Find where the given text appears and provide that cell's center as (X, Y) coordinate. 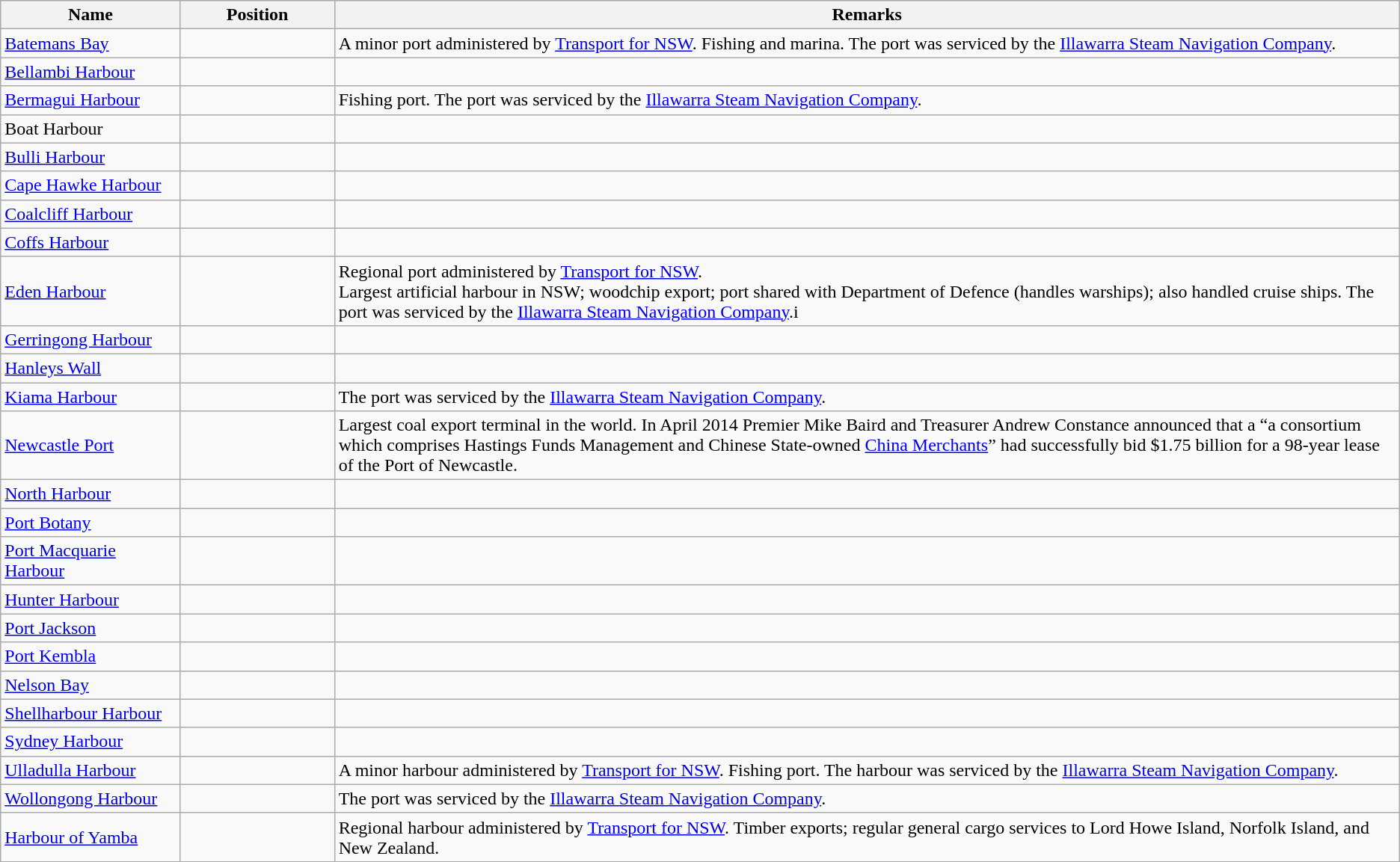
Bellambi Harbour (90, 72)
Port Jackson (90, 628)
Sydney Harbour (90, 742)
Position (257, 15)
Batemans Bay (90, 43)
North Harbour (90, 494)
Hanleys Wall (90, 368)
Coalcliff Harbour (90, 214)
Shellharbour Harbour (90, 713)
Eden Harbour (90, 291)
Coffs Harbour (90, 242)
Port Kembla (90, 656)
Gerringong Harbour (90, 339)
Wollongong Harbour (90, 798)
Boat Harbour (90, 129)
Bermagui Harbour (90, 100)
Nelson Bay (90, 685)
Kiama Harbour (90, 397)
Ulladulla Harbour (90, 770)
Bulli Harbour (90, 157)
A minor harbour administered by Transport for NSW. Fishing port. The harbour was serviced by the Illawarra Steam Navigation Company. (867, 770)
Port Botany (90, 523)
Newcastle Port (90, 446)
Fishing port. The port was serviced by the Illawarra Steam Navigation Company. (867, 100)
Hunter Harbour (90, 600)
Harbour of Yamba (90, 837)
Name (90, 15)
A minor port administered by Transport for NSW. Fishing and marina. The port was serviced by the Illawarra Steam Navigation Company. (867, 43)
Port Macquarie Harbour (90, 561)
Cape Hawke Harbour (90, 185)
Remarks (867, 15)
